Identify which cell holds the provided text, then report its [X, Y] central coordinate. 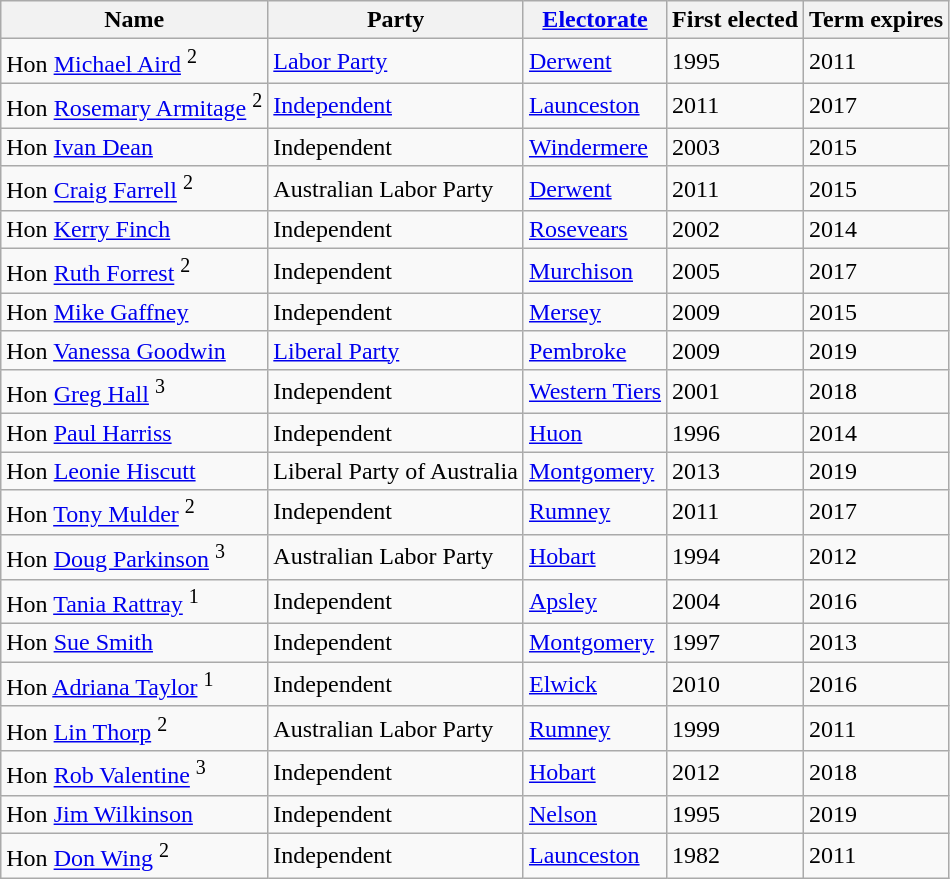
Hon Leonie Hiscutt [134, 471]
1982 [736, 856]
1994 [736, 558]
Hon Rob Valentine 3 [134, 774]
Nelson [594, 814]
Hon Lin Thorp 2 [134, 728]
Name [134, 20]
Party [396, 20]
Hon Sue Smith [134, 643]
Hon Greg Hall 3 [134, 392]
Hon Paul Harriss [134, 433]
Elwick [594, 684]
2010 [736, 684]
Pembroke [594, 350]
Term expires [876, 20]
Electorate [594, 20]
Hon Don Wing 2 [134, 856]
Hon Adriana Taylor 1 [134, 684]
Hon Ivan Dean [134, 147]
Apsley [594, 602]
1996 [736, 433]
2003 [736, 147]
Hon Craig Farrell 2 [134, 188]
1997 [736, 643]
Liberal Party [396, 350]
First elected [736, 20]
Hon Rosemary Armitage 2 [134, 106]
Hon Tania Rattray 1 [134, 602]
2005 [736, 272]
Hon Jim Wilkinson [134, 814]
Huon [594, 433]
Labor Party [396, 62]
Western Tiers [594, 392]
Rosevears [594, 230]
Hon Vanessa Goodwin [134, 350]
2002 [736, 230]
Liberal Party of Australia [396, 471]
Windermere [594, 147]
Hon Mike Gaffney [134, 312]
Mersey [594, 312]
Hon Doug Parkinson 3 [134, 558]
Hon Ruth Forrest 2 [134, 272]
Hon Michael Aird 2 [134, 62]
2004 [736, 602]
1999 [736, 728]
Hon Tony Mulder 2 [134, 512]
Hon Kerry Finch [134, 230]
2001 [736, 392]
Murchison [594, 272]
